Find where the given text appears and provide that cell's center as (x, y) coordinate. 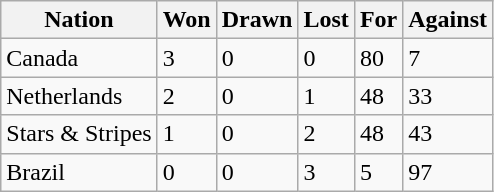
33 (448, 96)
5 (378, 172)
Stars & Stripes (79, 134)
97 (448, 172)
Canada (79, 58)
Lost (326, 20)
Brazil (79, 172)
Netherlands (79, 96)
80 (378, 58)
Nation (79, 20)
7 (448, 58)
43 (448, 134)
Against (448, 20)
Drawn (257, 20)
For (378, 20)
Won (186, 20)
